Determine the [x, y] coordinate at the center of the cell enclosing the given text.  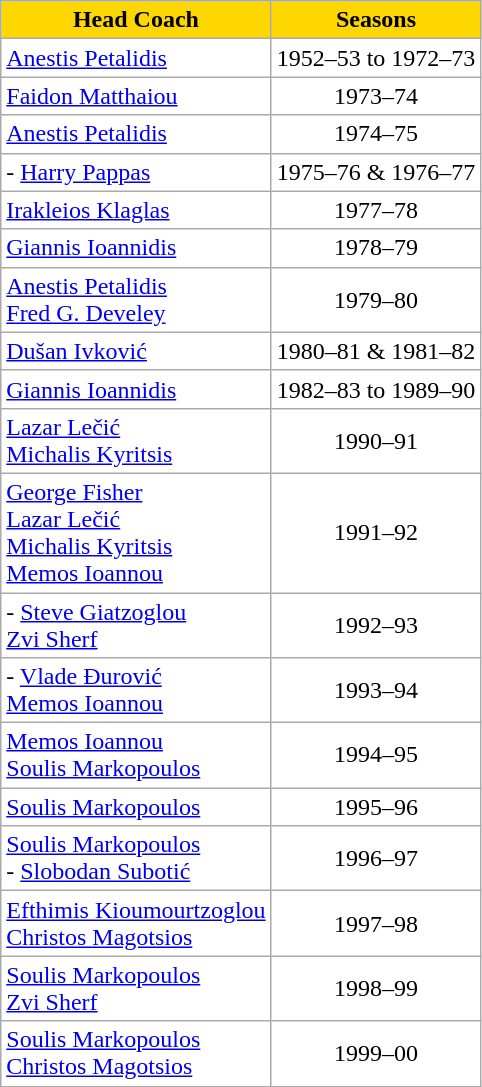
Soulis Markopoulos- Slobodan Subotić [136, 858]
- Harry Pappas [136, 172]
1992–93 [376, 624]
Lazar Lečić Michalis Kyritsis [136, 440]
Anestis Petalidis Fred G. Develey [136, 300]
1998–99 [376, 988]
Efthimis Kioumourtzoglou Christos Magotsios [136, 924]
1993–94 [376, 690]
1974–75 [376, 134]
Irakleios Klaglas [136, 210]
George Fisher Lazar Lečić Michalis Kyritsis Memos Ioannou [136, 532]
- Steve Giatzoglou Zvi Sherf [136, 624]
- Vlade Đurović Memos Ioannou [136, 690]
Soulis Markopoulos Zvi Sherf [136, 988]
1980–81 & 1981–82 [376, 351]
1995–96 [376, 807]
1991–92 [376, 532]
1999–00 [376, 1054]
1997–98 [376, 924]
Head Coach [136, 20]
1994–95 [376, 756]
1990–91 [376, 440]
1952–53 to 1972–73 [376, 58]
1975–76 & 1976–77 [376, 172]
Seasons [376, 20]
Memos Ioannou Soulis Markopoulos [136, 756]
Soulis Markopoulos Christos Magotsios [136, 1054]
Soulis Markopoulos [136, 807]
1979–80 [376, 300]
Faidon Matthaiou [136, 96]
1977–78 [376, 210]
1978–79 [376, 248]
Dušan Ivković [136, 351]
1973–74 [376, 96]
1996–97 [376, 858]
1982–83 to 1989–90 [376, 389]
